Locate the cell with the specified text and output its [x, y] center coordinate. 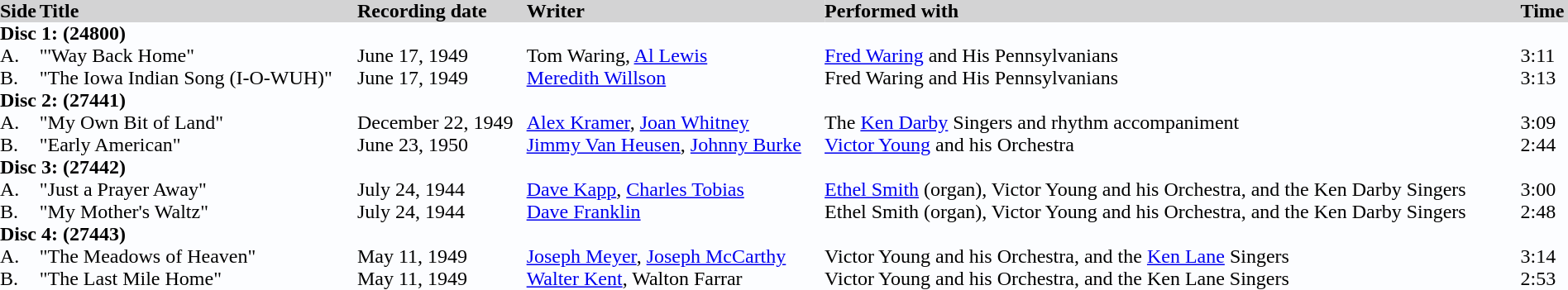
Recording date [442, 12]
Disc 2: (27441) [761, 101]
Alex Kramer, Joan Whitney [676, 122]
Joseph Meyer, Joseph McCarthy [676, 256]
"My Own Bit of Land" [198, 122]
June 23, 1950 [442, 145]
Meredith Willson [676, 78]
"My Mother's Waltz" [198, 212]
3:11 [1545, 56]
Dave Kapp, Charles Tobias [676, 190]
Disc 3: (27442) [761, 167]
Disc 4: (27443) [761, 235]
2:44 [1545, 145]
2:53 [1545, 279]
Jimmy Van Heusen, Johnny Burke [676, 145]
Time [1545, 12]
"Early American" [198, 145]
"The Last Mile Home" [198, 279]
Tom Waring, Al Lewis [676, 56]
3:00 [1545, 190]
Side [20, 12]
3:09 [1545, 122]
Victor Young and his Orchestra [1173, 145]
Disc 1: (24800) [761, 33]
The Ken Darby Singers and rhythm accompaniment [1173, 122]
"The Iowa Indian Song (I-O-WUH)" [198, 78]
Dave Franklin [676, 212]
Performed with [1173, 12]
3:13 [1545, 78]
3:14 [1545, 256]
2:48 [1545, 212]
Title [198, 12]
"The Meadows of Heaven" [198, 256]
Writer [676, 12]
"'Way Back Home" [198, 56]
"Just a Prayer Away" [198, 190]
Walter Kent, Walton Farrar [676, 279]
December 22, 1949 [442, 122]
